Capture the cell that displays the provided text and extract its [x, y] central coordinate. 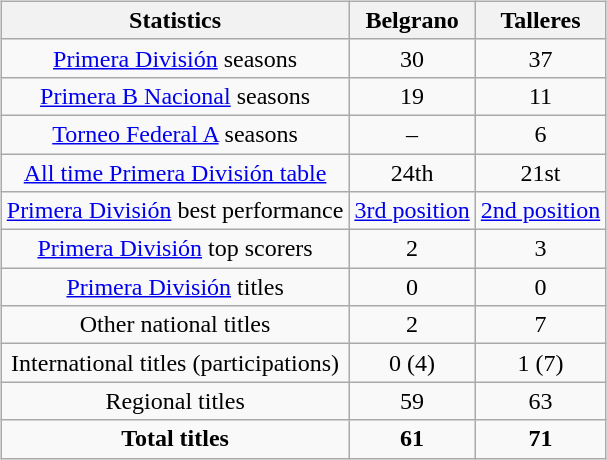
0 (4) [412, 363]
Torneo Federal A seasons [175, 134]
Primera División best performance [175, 211]
2nd position [540, 211]
59 [412, 401]
24th [412, 173]
61 [412, 439]
All time Primera División table [175, 173]
– [412, 134]
7 [540, 325]
Primera División seasons [175, 58]
Talleres [540, 20]
Other national titles [175, 325]
71 [540, 439]
Total titles [175, 439]
Primera División titles [175, 287]
3 [540, 249]
Primera División top scorers [175, 249]
63 [540, 401]
Statistics [175, 20]
Regional titles [175, 401]
1 (7) [540, 363]
19 [412, 96]
Belgrano [412, 20]
Primera B Nacional seasons [175, 96]
21st [540, 173]
11 [540, 96]
6 [540, 134]
International titles (participations) [175, 363]
30 [412, 58]
37 [540, 58]
3rd position [412, 211]
